Search for the cell housing the specified text and yield its (x, y) center coordinate. 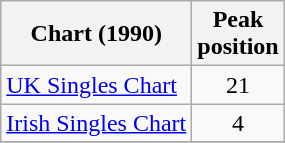
21 (238, 85)
Peakposition (238, 34)
4 (238, 123)
Chart (1990) (96, 34)
UK Singles Chart (96, 85)
Irish Singles Chart (96, 123)
